Return the (x, y) coordinate for the center point of the cell that contains the specified text.  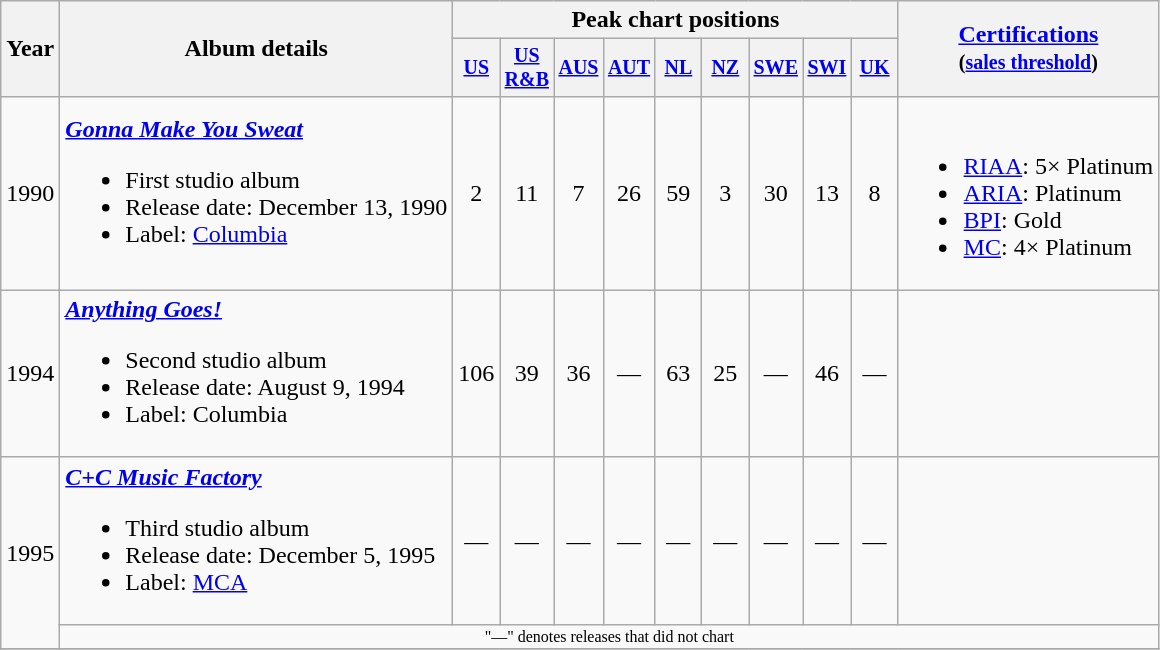
11 (527, 193)
1994 (30, 374)
NZ (726, 68)
SWI (827, 68)
3 (726, 193)
AUT (629, 68)
30 (776, 193)
C+C Music FactoryThird studio albumRelease date: December 5, 1995Label: MCA (256, 540)
"—" denotes releases that did not chart (610, 636)
1995 (30, 552)
106 (476, 374)
26 (629, 193)
Gonna Make You SweatFirst studio albumRelease date: December 13, 1990Label: Columbia (256, 193)
7 (578, 193)
13 (827, 193)
AUS (578, 68)
Year (30, 49)
25 (726, 374)
UK (874, 68)
39 (527, 374)
1990 (30, 193)
Certifications(sales threshold) (1028, 49)
Peak chart positions (676, 20)
36 (578, 374)
SWE (776, 68)
46 (827, 374)
NL (678, 68)
8 (874, 193)
Album details (256, 49)
2 (476, 193)
Anything Goes!Second studio albumRelease date: August 9, 1994Label: Columbia (256, 374)
59 (678, 193)
US R&B (527, 68)
RIAA: 5× PlatinumARIA: PlatinumBPI: GoldMC: 4× Platinum (1028, 193)
US (476, 68)
63 (678, 374)
